Find where the given text appears and provide that cell's center as [X, Y] coordinate. 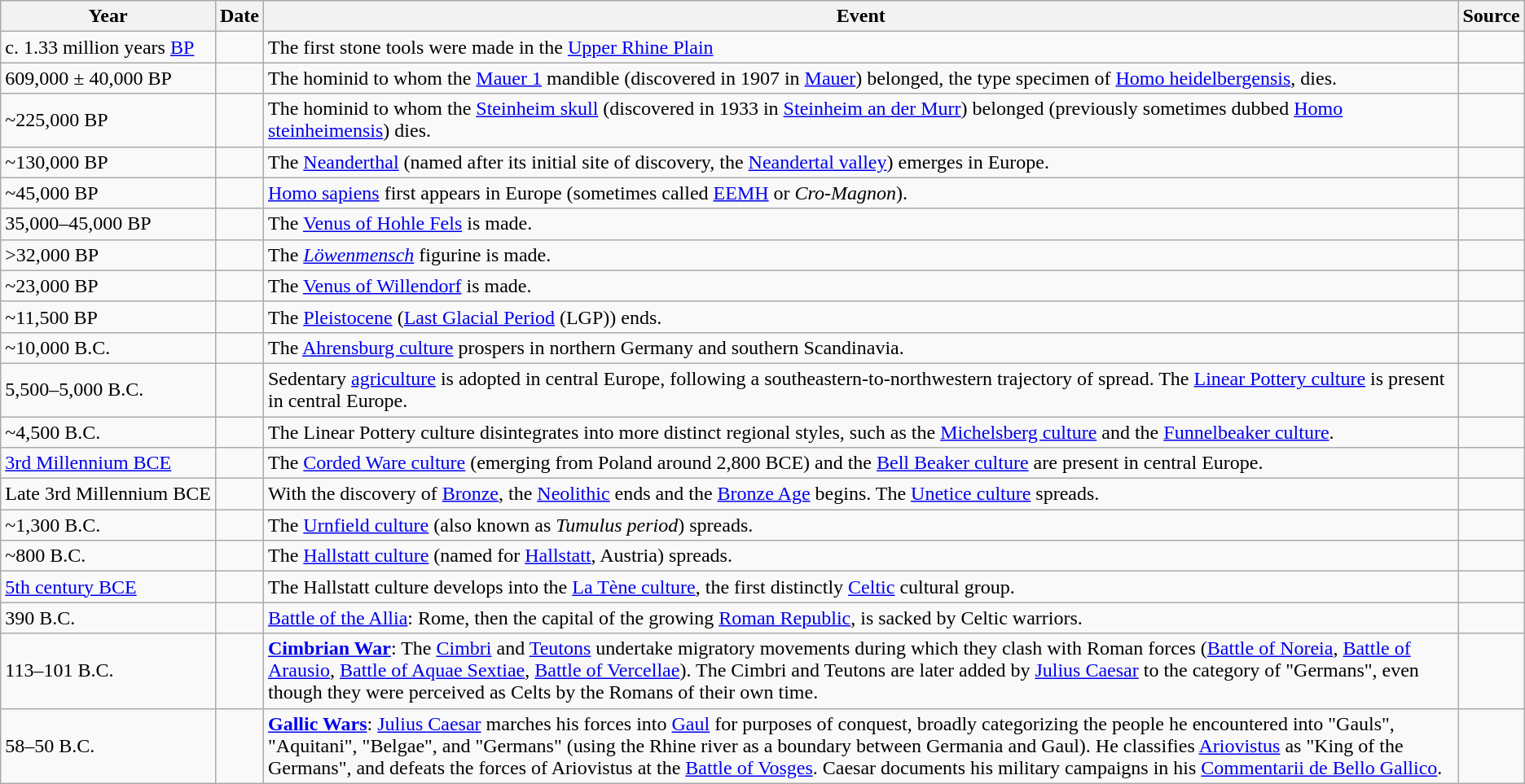
~800 B.C. [108, 556]
609,000 ± 40,000 BP [108, 78]
Source [1491, 16]
The Venus of Willendorf is made. [860, 286]
5,500–5,000 B.C. [108, 389]
Late 3rd Millennium BCE [108, 494]
The Linear Pottery culture disintegrates into more distinct regional styles, such as the Michelsberg culture and the Funnelbeaker culture. [860, 432]
The Hallstatt culture develops into the La Tène culture, the first distinctly Celtic cultural group. [860, 587]
The Hallstatt culture (named for Hallstatt, Austria) spreads. [860, 556]
The Urnfield culture (also known as Tumulus period) spreads. [860, 525]
c. 1.33 million years BP [108, 47]
The Pleistocene (Last Glacial Period (LGP)) ends. [860, 317]
Battle of the Allia: Rome, then the capital of the growing Roman Republic, is sacked by Celtic warriors. [860, 618]
~11,500 BP [108, 317]
The Ahrensburg culture prospers in northern Germany and southern Scandinavia. [860, 348]
113–101 B.C. [108, 671]
3rd Millennium BCE [108, 463]
~130,000 BP [108, 162]
~1,300 B.C. [108, 525]
~4,500 B.C. [108, 432]
The Löwenmensch figurine is made. [860, 255]
The Corded Ware culture (emerging from Poland around 2,800 BCE) and the Bell Beaker culture are present in central Europe. [860, 463]
5th century BCE [108, 587]
Year [108, 16]
The Neanderthal (named after its initial site of discovery, the Neandertal valley) emerges in Europe. [860, 162]
>32,000 BP [108, 255]
35,000–45,000 BP [108, 224]
With the discovery of Bronze, the Neolithic ends and the Bronze Age begins. The Unetice culture spreads. [860, 494]
~45,000 BP [108, 193]
Date [240, 16]
58–50 B.C. [108, 746]
The first stone tools were made in the Upper Rhine Plain [860, 47]
~23,000 BP [108, 286]
Event [860, 16]
Homo sapiens first appears in Europe (sometimes called EEMH or Cro-Magnon). [860, 193]
~225,000 BP [108, 120]
390 B.C. [108, 618]
~10,000 B.C. [108, 348]
The hominid to whom the Mauer 1 mandible (discovered in 1907 in Mauer) belonged, the type specimen of Homo heidelbergensis, dies. [860, 78]
The Venus of Hohle Fels is made. [860, 224]
